Find where the given text appears and provide that cell's center as (X, Y) coordinate. 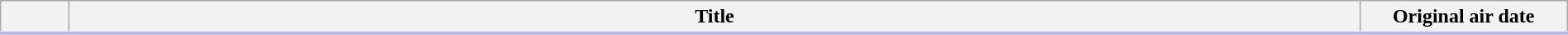
Original air date (1464, 17)
Title (715, 17)
